Locate the cell with the specified text and output its [x, y] center coordinate. 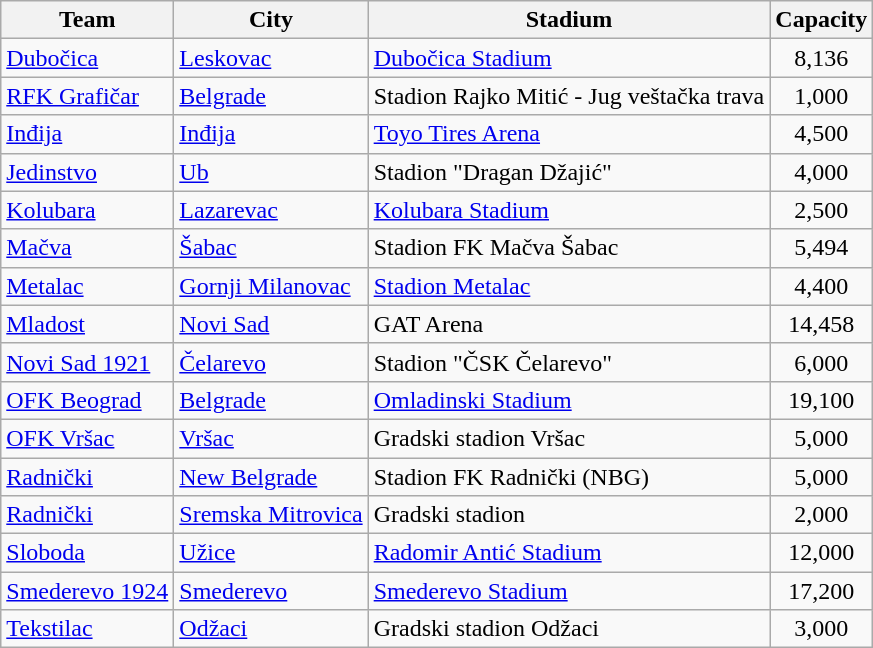
Užice [271, 553]
City [271, 20]
Kolubara [88, 210]
Smederevo [271, 591]
Vršac [271, 438]
OFK Beograd [88, 400]
14,458 [822, 324]
Gornji Milanovac [271, 286]
Odžaci [271, 629]
Novi Sad 1921 [88, 362]
Smederevo Stadium [569, 591]
Radomir Antić Stadium [569, 553]
Mladost [88, 324]
Novi Sad [271, 324]
Kolubara Stadium [569, 210]
Mačva [88, 248]
Lazarevac [271, 210]
Jedinstvo [88, 172]
Ub [271, 172]
Leskovac [271, 58]
Metalac [88, 286]
Tekstilac [88, 629]
Stadion "ČSK Čelarevo" [569, 362]
OFK Vršac [88, 438]
Stadium [569, 20]
Stadion "Dragan Džajić" [569, 172]
2,000 [822, 515]
Šabac [271, 248]
Gradski stadion Odžaci [569, 629]
8,136 [822, 58]
Sremska Mitrovica [271, 515]
Toyo Tires Arena [569, 134]
2,500 [822, 210]
Team [88, 20]
Čelarevo [271, 362]
Stadion Rajko Mitić - Jug veštačka trava [569, 96]
Gradski stadion Vršac [569, 438]
Stadion FK Mačva Šabac [569, 248]
4,400 [822, 286]
Dubočica [88, 58]
1,000 [822, 96]
GAT Arena [569, 324]
3,000 [822, 629]
Stadion FK Radnički (NBG) [569, 477]
4,000 [822, 172]
4,500 [822, 134]
RFK Grafičar [88, 96]
New Belgrade [271, 477]
Omladinski Stadium [569, 400]
Capacity [822, 20]
Dubočica Stadium [569, 58]
Smederevo 1924 [88, 591]
Gradski stadion [569, 515]
Stadion Metalac [569, 286]
5,494 [822, 248]
19,100 [822, 400]
17,200 [822, 591]
6,000 [822, 362]
12,000 [822, 553]
Sloboda [88, 553]
